For the text-containing cell, return its midpoint in (X, Y) coordinate format. 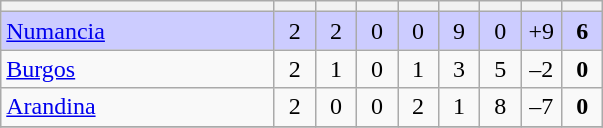
Numancia (138, 31)
6 (582, 31)
–2 (542, 69)
Burgos (138, 69)
+9 (542, 31)
8 (500, 107)
Arandina (138, 107)
5 (500, 69)
9 (460, 31)
3 (460, 69)
–7 (542, 107)
